Provide the (x, y) coordinate of the cell's center where the given text is located.  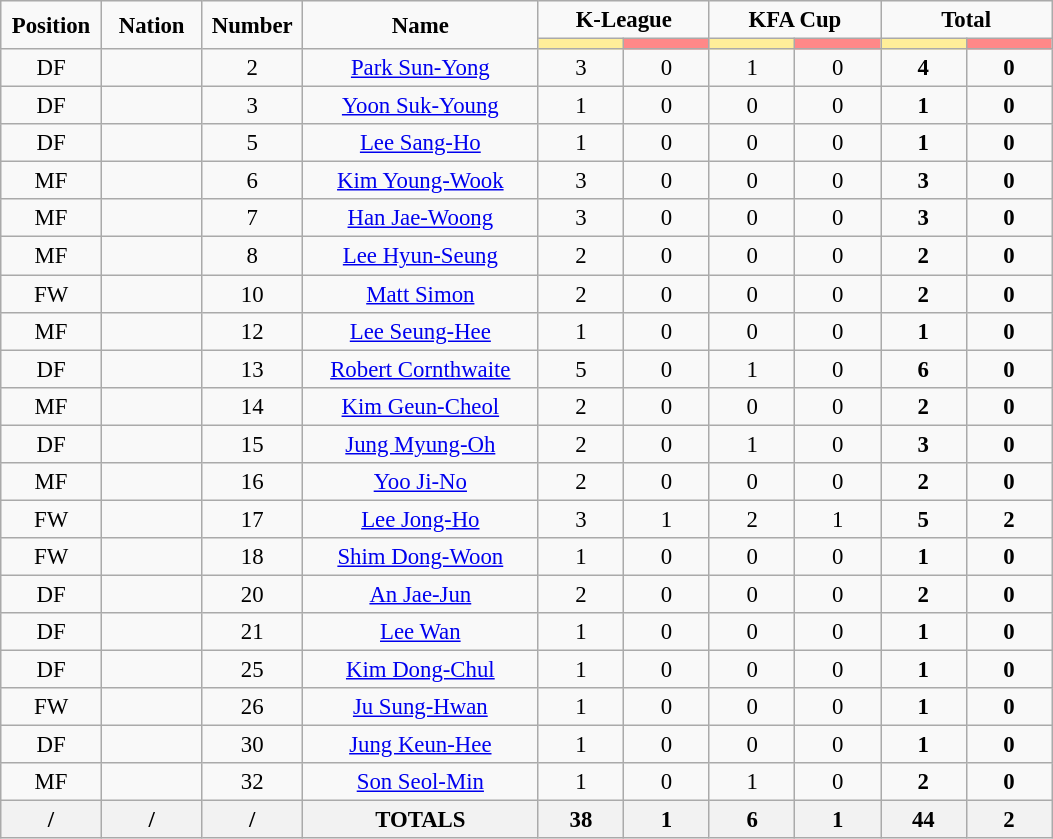
18 (252, 557)
14 (252, 406)
Lee Sang-Ho (421, 143)
Han Jae-Woong (421, 219)
Lee Wan (421, 632)
44 (923, 820)
8 (252, 256)
Shim Dong-Woon (421, 557)
16 (252, 482)
Jung Keun-Hee (421, 745)
Ju Sung-Hwan (421, 707)
Position (52, 25)
K-League (624, 20)
26 (252, 707)
Jung Myung-Oh (421, 444)
Yoon Suk-Young (421, 106)
Kim Dong-Chul (421, 670)
13 (252, 369)
15 (252, 444)
TOTALS (421, 820)
Number (252, 25)
Nation (152, 25)
Lee Jong-Ho (421, 519)
Kim Geun-Cheol (421, 406)
25 (252, 670)
Son Seol-Min (421, 782)
An Jae-Jun (421, 594)
Robert Cornthwaite (421, 369)
KFA Cup (794, 20)
21 (252, 632)
Yoo Ji-No (421, 482)
Park Sun-Yong (421, 68)
32 (252, 782)
10 (252, 294)
30 (252, 745)
38 (581, 820)
Lee Hyun-Seung (421, 256)
Total (966, 20)
20 (252, 594)
17 (252, 519)
4 (923, 68)
Lee Seung-Hee (421, 331)
Kim Young-Wook (421, 181)
Matt Simon (421, 294)
Name (421, 25)
12 (252, 331)
7 (252, 219)
